Return [X, Y] of the center of cell containing provided text 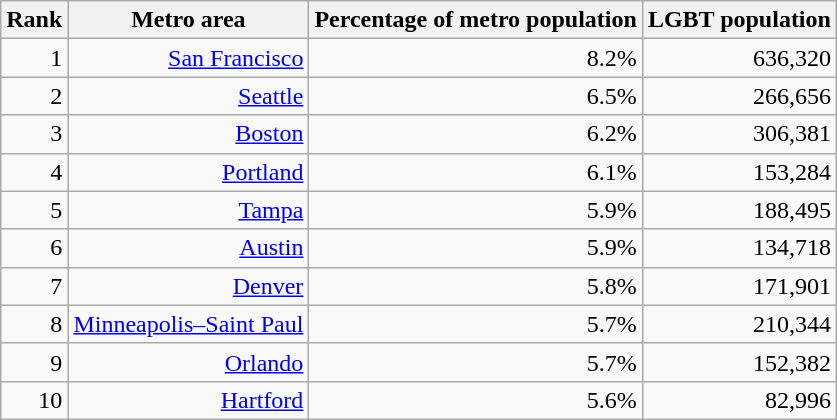
5.6% [476, 400]
Boston [188, 134]
10 [34, 400]
5 [34, 210]
Seattle [188, 96]
171,901 [739, 286]
266,656 [739, 96]
8.2% [476, 58]
152,382 [739, 362]
9 [34, 362]
Austin [188, 248]
8 [34, 324]
6 [34, 248]
Denver [188, 286]
188,495 [739, 210]
Metro area [188, 20]
San Francisco [188, 58]
Portland [188, 172]
6.2% [476, 134]
Rank [34, 20]
82,996 [739, 400]
LGBT population [739, 20]
2 [34, 96]
1 [34, 58]
7 [34, 286]
Percentage of metro population [476, 20]
Orlando [188, 362]
636,320 [739, 58]
134,718 [739, 248]
4 [34, 172]
153,284 [739, 172]
6.1% [476, 172]
Hartford [188, 400]
5.8% [476, 286]
Tampa [188, 210]
6.5% [476, 96]
3 [34, 134]
Minneapolis–Saint Paul [188, 324]
306,381 [739, 134]
210,344 [739, 324]
